Search for the cell housing the specified text and yield its (x, y) center coordinate. 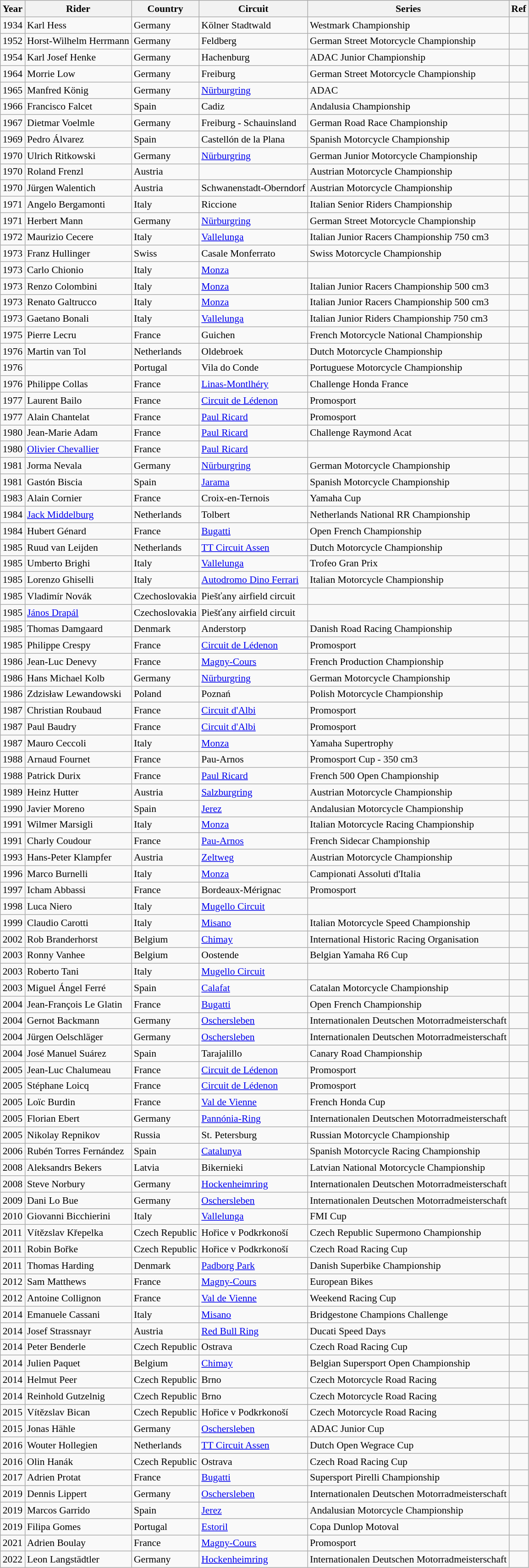
French Sidecar Championship (408, 841)
2006 (13, 1151)
Christian Roubaud (78, 711)
Country (165, 9)
Jean-François Le Glatin (78, 1004)
Aleksandrs Bekers (78, 1168)
Circuit (253, 9)
Adrien Boulay (78, 1543)
2021 (13, 1543)
1964 (13, 74)
German Junior Motorcycle Championship (408, 156)
Pierre Lecru (78, 335)
Josef Strassnayr (78, 1331)
Laurent Bailo (78, 400)
Challenge Raymond Acat (408, 433)
Catalan Motorcycle Championship (408, 988)
2017 (13, 1478)
Thomas Harding (78, 1266)
Guichen (253, 335)
Roland Frenzl (78, 172)
Danish Road Racing Championship (408, 629)
Calafat (253, 988)
1954 (13, 58)
Javier Moreno (78, 809)
Giovanni Bicchierini (78, 1217)
Florian Ebert (78, 1119)
Hubert Génard (78, 531)
Westmark Championship (408, 25)
Loïc Burdin (78, 1102)
Filipa Gomes (78, 1527)
Paul Baudry (78, 727)
Vila do Conde (253, 368)
Belgian Supersport Open Championship (408, 1364)
Dani Lo Bue (78, 1201)
2009 (13, 1201)
Campionati Assoluti d'Italia (408, 874)
Vítězslav Bican (78, 1413)
European Bikes (408, 1282)
Red Bull Ring (253, 1331)
Bridgestone Champions Challenge (408, 1315)
Oldebroek (253, 351)
Jonas Hähle (78, 1429)
1993 (13, 858)
French Production Championship (408, 662)
Promosport Cup - 350 cm3 (408, 760)
Ref (518, 9)
Catalunya (253, 1151)
1997 (13, 890)
Italian Motorcycle Speed Championship (408, 923)
Angelo Bergamonti (78, 205)
Oostende (253, 955)
Feldberg (253, 41)
Jean-Luc Denevy (78, 662)
Poland (165, 694)
Pannónia-Ring (253, 1119)
Portuguese Motorcycle Championship (408, 368)
Hachenburg (253, 58)
Olivier Chevallier (78, 450)
Franz Hullinger (78, 254)
Gastón Biscia (78, 482)
Steve Norbury (78, 1184)
Julien Paquet (78, 1364)
Bordeaux-Mérignac (253, 890)
Trofeo Gran Prix (408, 564)
Reinhold Gutzelnig (78, 1396)
Philippe Crespy (78, 646)
Belgian Yamaha R6 Cup (408, 955)
Ruud van Leijden (78, 548)
Salzburgring (253, 792)
Zdzisław Lewandowski (78, 694)
Herbert Mann (78, 221)
Umberto Brighi (78, 564)
Heinz Hutter (78, 792)
Roberto Tani (78, 972)
Autodromo Dino Ferrari (253, 580)
Carlo Chionio (78, 270)
ADAC Junior Championship (408, 58)
Rubén Torres Fernández (78, 1151)
Latvia (165, 1168)
1969 (13, 139)
Dutch Open Wegrace Cup (408, 1445)
Hans-Peter Klampfer (78, 858)
Croix-en-Ternois (253, 499)
1934 (13, 25)
German Road Race Championship (408, 123)
Jean-Luc Chalumeau (78, 1070)
Olin Hanák (78, 1462)
Latvian National Motorcycle Championship (408, 1168)
Estoril (253, 1527)
2010 (13, 1217)
Wouter Hollegien (78, 1445)
Series (408, 9)
Hans Michael Kolb (78, 678)
Riccione (253, 205)
Pedro Álvarez (78, 139)
Netherlands National RR Championship (408, 515)
French Honda Cup (408, 1102)
1996 (13, 874)
Renato Galtrucco (78, 302)
Italian Motorcycle Racing Championship (408, 825)
Copa Dunlop Motoval (408, 1527)
José Manuel Suárez (78, 1053)
1967 (13, 123)
Arnaud Fournet (78, 760)
Rob Branderhorst (78, 939)
Kölner Stadtwald (253, 25)
International Historic Racing Organisation (408, 939)
ADAC Junior Cup (408, 1429)
Icham Abbassi (78, 890)
Swiss (165, 254)
2002 (13, 939)
Antoine Collignon (78, 1299)
Challenge Honda France (408, 384)
1972 (13, 237)
1998 (13, 907)
Peter Benderle (78, 1347)
Jean-Marie Adam (78, 433)
Renzo Colombini (78, 286)
Stéphane Loicq (78, 1086)
Leon Langstädtler (78, 1560)
Linas-Montlhéry (253, 384)
1966 (13, 107)
Philippe Collas (78, 384)
Dietmar Voelmle (78, 123)
Andalusia Championship (408, 107)
János Drapál (78, 613)
Lorenzo Ghiselli (78, 580)
Mauro Ceccoli (78, 743)
Freiburg (253, 74)
Francisco Falcet (78, 107)
Marcos Garrido (78, 1511)
Alain Chantelat (78, 417)
Tarajalillo (253, 1053)
1965 (13, 90)
Patrick Durix (78, 776)
Czech Republic Supermono Championship (408, 1233)
Gernot Backmann (78, 1021)
Jarama (253, 482)
Supersport Pirelli Championship (408, 1478)
Jürgen Oelschläger (78, 1037)
Anderstorp (253, 629)
Canary Road Championship (408, 1053)
St. Petersburg (253, 1135)
Adrien Protat (78, 1478)
French Motorcycle National Championship (408, 335)
Maurizio Cecere (78, 237)
1989 (13, 792)
Zeltweg (253, 858)
Dennis Lippert (78, 1494)
Russian Motorcycle Championship (408, 1135)
FMI Cup (408, 1217)
Ronny Vanhee (78, 955)
Polish Motorcycle Championship (408, 694)
Schwanenstadt-Oberndorf (253, 188)
Ducati Speed Days (408, 1331)
Horst-Wilhelm Herrmann (78, 41)
2022 (13, 1560)
Gaetano Bonali (78, 319)
Karl Josef Henke (78, 58)
Vladimír Novák (78, 597)
1952 (13, 41)
Yamaha Cup (408, 499)
1999 (13, 923)
Weekend Racing Cup (408, 1299)
Luca Niero (78, 907)
Tolbert (253, 515)
Spanish Motorcycle Racing Championship (408, 1151)
Claudio Carotti (78, 923)
1975 (13, 335)
Italian Senior Riders Championship (408, 205)
Italian Junior Racers Championship 750 cm3 (408, 237)
1990 (13, 809)
1983 (13, 499)
Swiss Motorcycle Championship (408, 254)
Casale Monferrato (253, 254)
Jack Middelburg (78, 515)
Nikolay Repnikov (78, 1135)
Vítězslav Křepelka (78, 1233)
Jorma Nevala (78, 466)
Thomas Damgaard (78, 629)
Rider (78, 9)
Italian Motorcycle Championship (408, 580)
Morrie Low (78, 74)
Padborg Park (253, 1266)
Bikernieki (253, 1168)
Alain Cornier (78, 499)
ADAC (408, 90)
Miguel Ángel Ferré (78, 988)
Robin Bořke (78, 1250)
Yamaha Supertrophy (408, 743)
Wilmer Marsigli (78, 825)
French 500 Open Championship (408, 776)
Manfred König (78, 90)
Sam Matthews (78, 1282)
Helmut Peer (78, 1380)
Ulrich Ritkowski (78, 156)
Cadiz (253, 107)
Martin van Tol (78, 351)
Marco Burnelli (78, 874)
Castellón de la Plana (253, 139)
Charly Coudour (78, 841)
Poznań (253, 694)
Freiburg - Schauinsland (253, 123)
Italian Junior Riders Championship 750 cm3 (408, 319)
Year (13, 9)
Danish Superbike Championship (408, 1266)
Karl Hess (78, 25)
Jürgen Walentich (78, 188)
Russia (165, 1135)
Emanuele Cassani (78, 1315)
